Scan for the cell matching the given text and deliver its [x, y] coordinate at center. 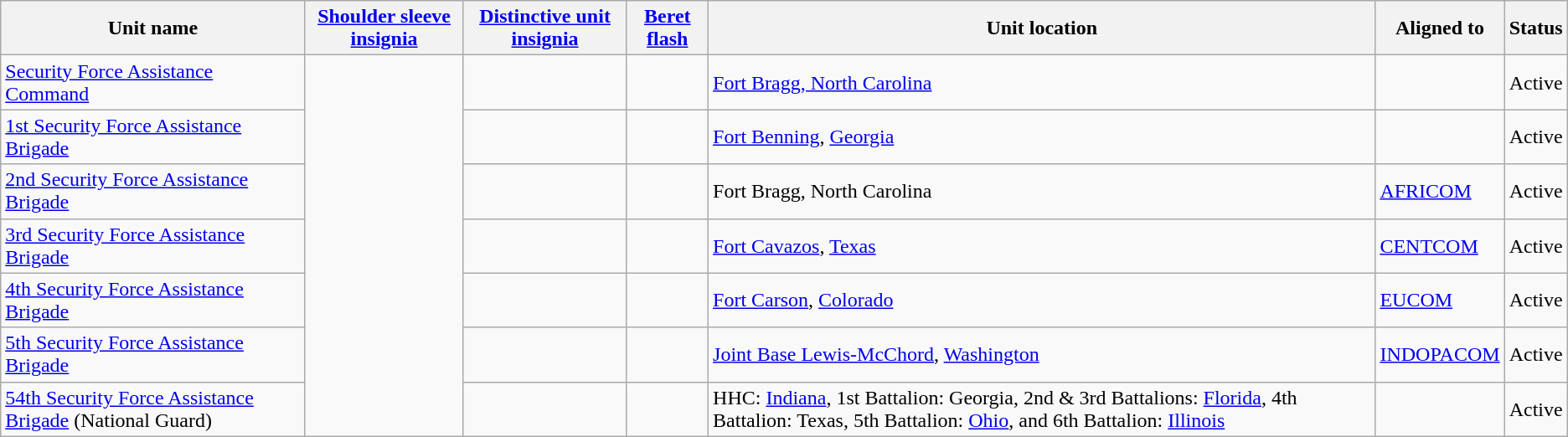
Fort Benning, Georgia [1042, 137]
INDOPACOM [1440, 355]
HHC: Indiana, 1st Battalion: Georgia, 2nd & 3rd Battalions: Florida, 4th Battalion: Texas, 5th Battalion: Ohio, and 6th Battalion: Illinois [1042, 409]
Joint Base Lewis-McChord, Washington [1042, 355]
EUCOM [1440, 300]
5th Security Force Assistance Brigade [152, 355]
Unit location [1042, 28]
Distinctive unit insignia [544, 28]
54th Security Force Assistance Brigade (National Guard) [152, 409]
Beret flash [668, 28]
4th Security Force Assistance Brigade [152, 300]
3rd Security Force Assistance Brigade [152, 246]
Aligned to [1440, 28]
Unit name [152, 28]
2nd Security Force Assistance Brigade [152, 191]
1st Security Force Assistance Brigade [152, 137]
Fort Carson, Colorado [1042, 300]
Fort Cavazos, Texas [1042, 246]
Status [1536, 28]
Security Force Assistance Command [152, 82]
CENTCOM [1440, 246]
Shoulder sleeve insignia [384, 28]
AFRICOM [1440, 191]
